Determine the [X, Y] coordinate at the center of the cell enclosing the given text.  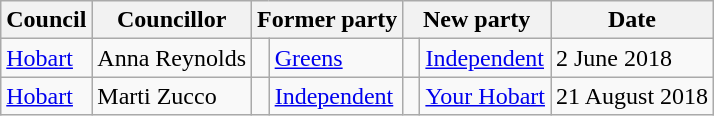
New party [477, 20]
Councillor [172, 20]
2 June 2018 [632, 58]
Greens [336, 58]
Marti Zucco [172, 96]
Your Hobart [486, 96]
Anna Reynolds [172, 58]
21 August 2018 [632, 96]
Former party [328, 20]
Council [46, 20]
Date [632, 20]
